Output the (X, Y) coordinate of the center of the cell containing the given text.  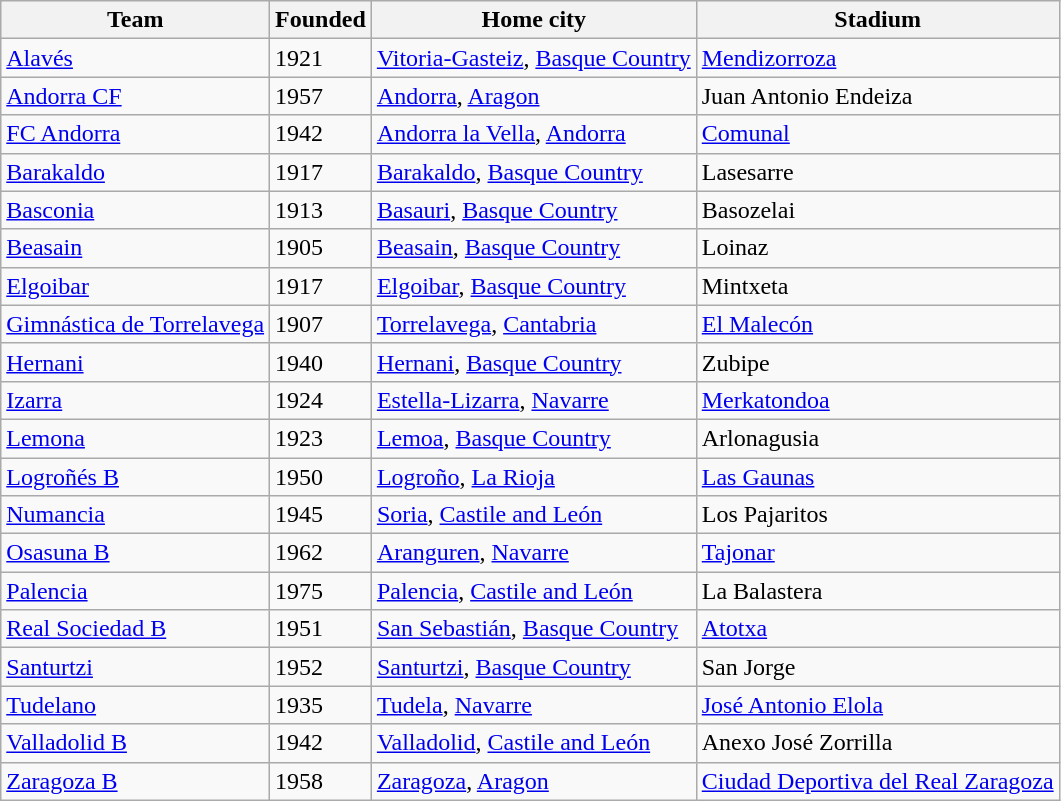
Palencia (136, 591)
Arlonagusia (878, 438)
Hernani (136, 362)
Lemoa, Basque Country (534, 438)
1940 (321, 362)
1952 (321, 667)
1975 (321, 591)
1958 (321, 781)
Juan Antonio Endeiza (878, 96)
Numancia (136, 515)
Real Sociedad B (136, 629)
Ciudad Deportiva del Real Zaragoza (878, 781)
1957 (321, 96)
Santurtzi, Basque Country (534, 667)
Aranguren, Navarre (534, 553)
Founded (321, 20)
Tajonar (878, 553)
Basozelai (878, 210)
Izarra (136, 400)
Estella-Lizarra, Navarre (534, 400)
Merkatondoa (878, 400)
Andorra la Vella, Andorra (534, 134)
Santurtzi (136, 667)
Beasain, Basque Country (534, 248)
Soria, Castile and León (534, 515)
Zaragoza, Aragon (534, 781)
1921 (321, 58)
Elgoibar (136, 286)
1945 (321, 515)
Gimnástica de Torrelavega (136, 324)
Stadium (878, 20)
Team (136, 20)
Tudelano (136, 705)
Las Gaunas (878, 477)
Los Pajaritos (878, 515)
Mendizorroza (878, 58)
Logroño, La Rioja (534, 477)
1950 (321, 477)
1951 (321, 629)
Palencia, Castile and León (534, 591)
San Sebastián, Basque Country (534, 629)
Home city (534, 20)
1905 (321, 248)
Basconia (136, 210)
1962 (321, 553)
Anexo José Zorrilla (878, 743)
Mintxeta (878, 286)
Basauri, Basque Country (534, 210)
1907 (321, 324)
1923 (321, 438)
Andorra, Aragon (534, 96)
Torrelavega, Cantabria (534, 324)
Zaragoza B (136, 781)
Hernani, Basque Country (534, 362)
Lemona (136, 438)
Logroñés B (136, 477)
Osasuna B (136, 553)
1924 (321, 400)
FC Andorra (136, 134)
La Balastera (878, 591)
Valladolid B (136, 743)
Comunal (878, 134)
1935 (321, 705)
Alavés (136, 58)
Elgoibar, Basque Country (534, 286)
Vitoria-Gasteiz, Basque Country (534, 58)
Barakaldo, Basque Country (534, 172)
Tudela, Navarre (534, 705)
José Antonio Elola (878, 705)
El Malecón (878, 324)
Valladolid, Castile and León (534, 743)
San Jorge (878, 667)
Barakaldo (136, 172)
Loinaz (878, 248)
Lasesarre (878, 172)
Beasain (136, 248)
Andorra CF (136, 96)
Zubipe (878, 362)
Atotxa (878, 629)
1913 (321, 210)
